Capture the cell that displays the provided text and extract its [x, y] central coordinate. 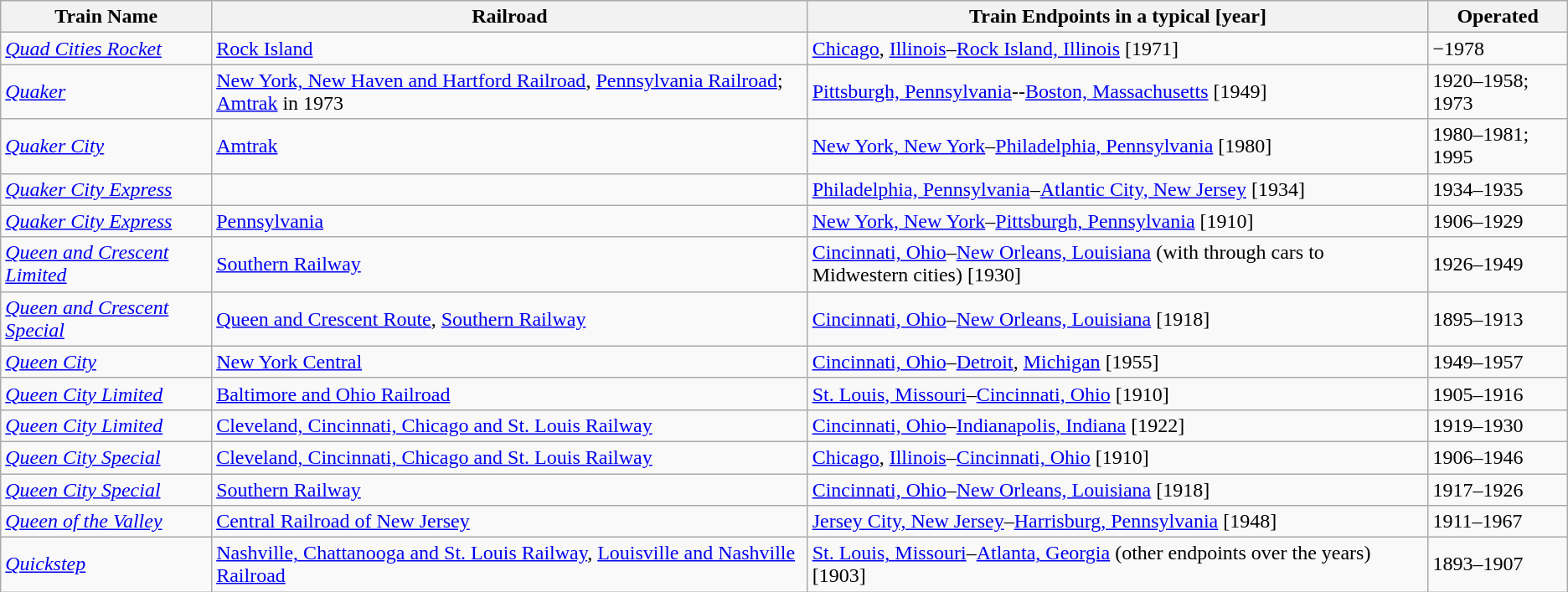
Nashville, Chattanooga and St. Louis Railway, Louisville and Nashville Railroad [510, 564]
Philadelphia, Pennsylvania–Atlantic City, New Jersey [1934] [1117, 189]
1949–1957 [1498, 362]
1893–1907 [1498, 564]
1895–1913 [1498, 318]
New York, New Haven and Hartford Railroad, Pennsylvania Railroad; Amtrak in 1973 [510, 92]
Pittsburgh, Pennsylvania--Boston, Massachusetts [1949] [1117, 92]
Railroad [510, 17]
1917–1926 [1498, 490]
−1978 [1498, 49]
Cincinnati, Ohio–Indianapolis, Indiana [1922] [1117, 425]
Queen and Crescent Special [106, 318]
Pennsylvania [510, 221]
Amtrak [510, 146]
Queen of the Valley [106, 522]
Operated [1498, 17]
1934–1935 [1498, 189]
Cincinnati, Ohio–Detroit, Michigan [1955] [1117, 362]
1920–1958; 1973 [1498, 92]
St. Louis, Missouri–Atlanta, Georgia (other endpoints over the years) [1903] [1117, 564]
Central Railroad of New Jersey [510, 522]
Cincinnati, Ohio–New Orleans, Louisiana (with through cars to Midwestern cities) [1930] [1117, 265]
Train Name [106, 17]
Queen City [106, 362]
New York, New York–Pittsburgh, Pennsylvania [1910] [1117, 221]
Rock Island [510, 49]
Quickstep [106, 564]
1980–1981; 1995 [1498, 146]
1911–1967 [1498, 522]
Queen and Crescent Route, Southern Railway [510, 318]
1926–1949 [1498, 265]
1919–1930 [1498, 425]
Jersey City, New Jersey–Harrisburg, Pennsylvania [1948] [1117, 522]
Baltimore and Ohio Railroad [510, 394]
St. Louis, Missouri–Cincinnati, Ohio [1910] [1117, 394]
Chicago, Illinois–Rock Island, Illinois [1971] [1117, 49]
New York, New York–Philadelphia, Pennsylvania [1980] [1117, 146]
1906–1946 [1498, 457]
Chicago, Illinois–Cincinnati, Ohio [1910] [1117, 457]
Queen and Crescent Limited [106, 265]
1905–1916 [1498, 394]
Quad Cities Rocket [106, 49]
New York Central [510, 362]
Train Endpoints in a typical [year] [1117, 17]
Quaker [106, 92]
Quaker City [106, 146]
1906–1929 [1498, 221]
